Pinpoint the cell where the given text exists, returning its (X, Y) midpoint coordinate. 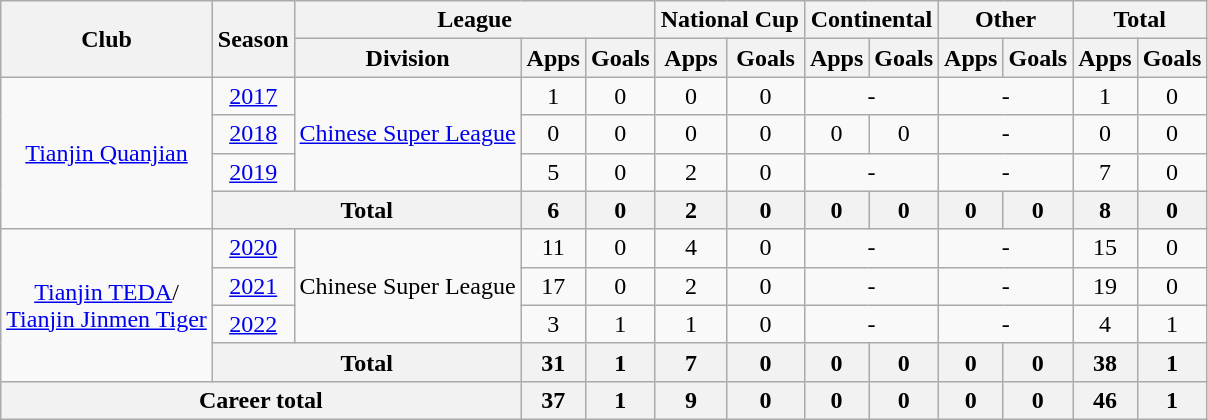
17 (553, 286)
2017 (253, 96)
National Cup (730, 20)
9 (691, 400)
Career total (261, 400)
37 (553, 400)
Club (107, 39)
5 (553, 172)
Season (253, 39)
46 (1105, 400)
2020 (253, 248)
38 (1105, 362)
31 (553, 362)
3 (553, 324)
8 (1105, 210)
2022 (253, 324)
2018 (253, 134)
League (474, 20)
Other (1006, 20)
Tianjin TEDA/Tianjin Jinmen Tiger (107, 305)
Continental (871, 20)
6 (553, 210)
15 (1105, 248)
2021 (253, 286)
2019 (253, 172)
Tianjin Quanjian (107, 153)
19 (1105, 286)
Division (408, 58)
11 (553, 248)
